Find where the given text appears and provide that cell's center as (x, y) coordinate. 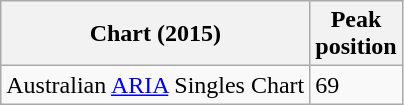
Chart (2015) (156, 34)
Peakposition (356, 34)
69 (356, 85)
Australian ARIA Singles Chart (156, 85)
